Determine the (X, Y) coordinate at the center of the cell enclosing the given text.  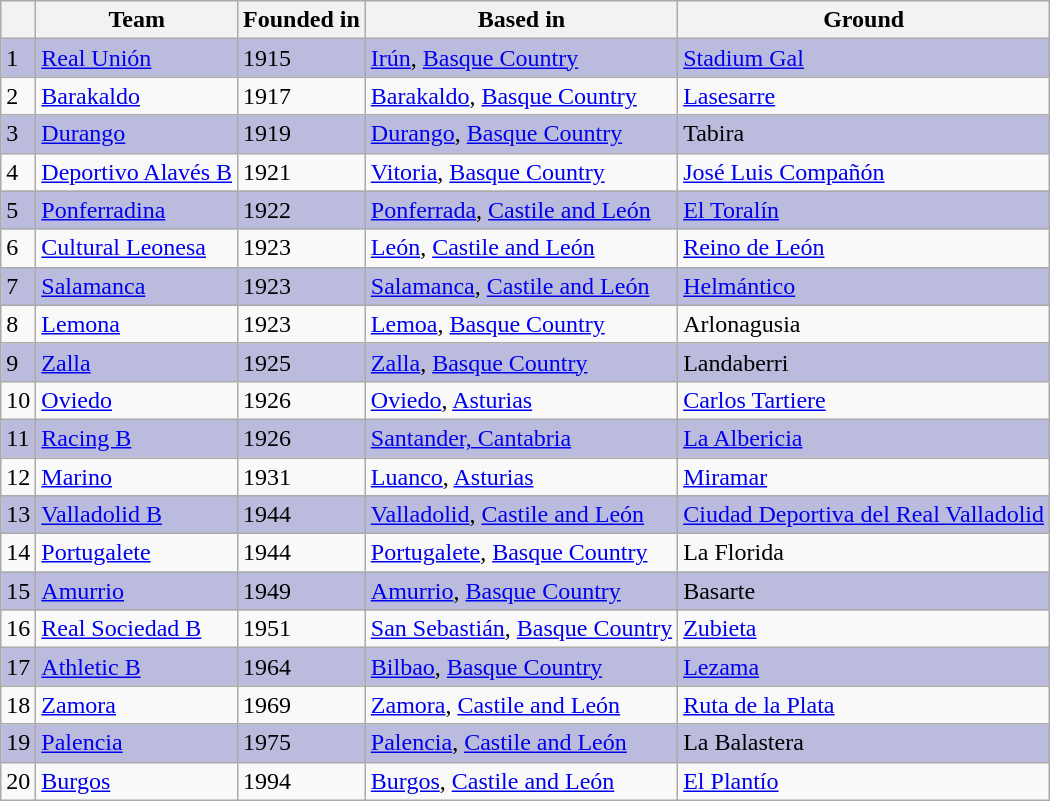
20 (18, 781)
Oviedo (137, 400)
Lasesarre (864, 96)
Ciudad Deportiva del Real Valladolid (864, 515)
Reino de León (864, 248)
Athletic B (137, 667)
Tabira (864, 134)
17 (18, 667)
Landaberri (864, 362)
1964 (302, 667)
Ponferrada, Castile and León (521, 210)
Zubieta (864, 629)
Real Sociedad B (137, 629)
1921 (302, 172)
Portugalete (137, 553)
Zamora (137, 705)
Helmántico (864, 286)
Burgos (137, 781)
1975 (302, 743)
Founded in (302, 20)
18 (18, 705)
10 (18, 400)
Salamanca, Castile and León (521, 286)
Zalla, Basque Country (521, 362)
Barakaldo (137, 96)
Ground (864, 20)
Zamora, Castile and León (521, 705)
Palencia, Castile and León (521, 743)
1951 (302, 629)
1925 (302, 362)
Burgos, Castile and León (521, 781)
Luanco, Asturias (521, 477)
Valladolid B (137, 515)
Santander, Cantabria (521, 438)
2 (18, 96)
Lemoa, Basque Country (521, 324)
1922 (302, 210)
1931 (302, 477)
Real Unión (137, 58)
La Albericia (864, 438)
Racing B (137, 438)
3 (18, 134)
Durango, Basque Country (521, 134)
Irún, Basque Country (521, 58)
La Balastera (864, 743)
Bilbao, Basque Country (521, 667)
Lemona (137, 324)
Ponferradina (137, 210)
León, Castile and León (521, 248)
13 (18, 515)
Stadium Gal (864, 58)
Ruta de la Plata (864, 705)
Salamanca (137, 286)
5 (18, 210)
11 (18, 438)
Miramar (864, 477)
12 (18, 477)
La Florida (864, 553)
San Sebastián, Basque Country (521, 629)
Basarte (864, 591)
Oviedo, Asturias (521, 400)
Palencia (137, 743)
El Plantío (864, 781)
Zalla (137, 362)
Portugalete, Basque Country (521, 553)
El Toralín (864, 210)
Team (137, 20)
Deportivo Alavés B (137, 172)
Marino (137, 477)
6 (18, 248)
José Luis Compañón (864, 172)
Carlos Tartiere (864, 400)
Barakaldo, Basque Country (521, 96)
1949 (302, 591)
Durango (137, 134)
16 (18, 629)
Cultural Leonesa (137, 248)
Amurrio, Basque Country (521, 591)
1994 (302, 781)
1915 (302, 58)
1 (18, 58)
15 (18, 591)
1917 (302, 96)
19 (18, 743)
8 (18, 324)
Lezama (864, 667)
Valladolid, Castile and León (521, 515)
Amurrio (137, 591)
Vitoria, Basque Country (521, 172)
Based in (521, 20)
14 (18, 553)
Arlonagusia (864, 324)
1969 (302, 705)
4 (18, 172)
9 (18, 362)
7 (18, 286)
1919 (302, 134)
